Detect which cell encompasses the target text, then output its [X, Y] center coordinate. 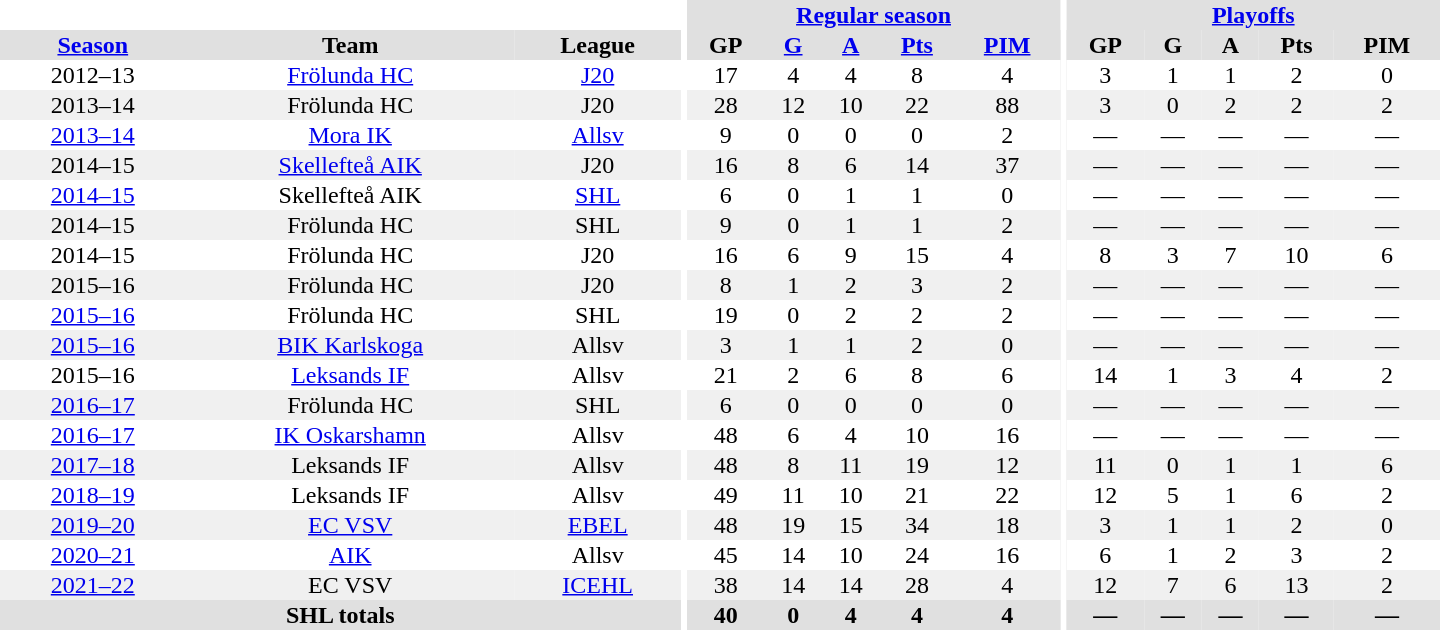
5 [1173, 495]
38 [726, 585]
EBEL [598, 525]
2017–18 [93, 465]
Team [350, 45]
2019–20 [93, 525]
SHL totals [340, 615]
Regular season [874, 15]
24 [918, 555]
ICEHL [598, 585]
40 [726, 615]
League [598, 45]
Playoffs [1254, 15]
18 [1007, 525]
BIK Karlskoga [350, 345]
Season [93, 45]
2012–13 [93, 75]
88 [1007, 105]
2020–21 [93, 555]
AIK [350, 555]
49 [726, 495]
34 [918, 525]
17 [726, 75]
13 [1296, 585]
2021–22 [93, 585]
IK Oskarshamn [350, 435]
37 [1007, 165]
45 [726, 555]
2018–19 [93, 495]
Mora IK [350, 135]
